Identify which cell holds the provided text, then report its [x, y] central coordinate. 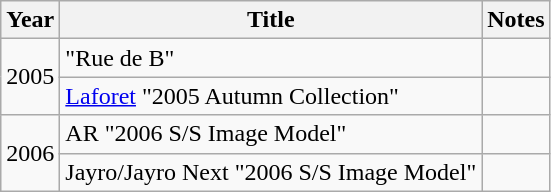
Notes [516, 20]
Year [30, 20]
AR "2006 S/S Image Model" [271, 134]
2005 [30, 77]
Laforet "2005 Autumn Collection" [271, 96]
Title [271, 20]
"Rue de B" [271, 58]
2006 [30, 153]
Jayro/Jayro Next "2006 S/S Image Model" [271, 172]
